Search for the cell housing the specified text and yield its (X, Y) center coordinate. 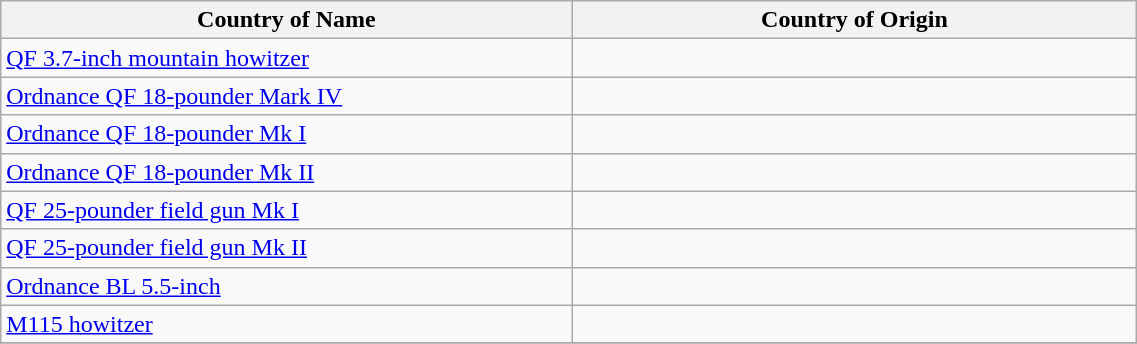
QF 25-pounder field gun Mk II (286, 248)
QF 25-pounder field gun Mk I (286, 210)
QF 3.7-inch mountain howitzer (286, 58)
Ordnance QF 18-pounder Mk II (286, 172)
Ordnance BL 5.5-inch (286, 286)
Country of Origin (854, 20)
Ordnance QF 18-pounder Mk I (286, 134)
Ordnance QF 18-pounder Mark IV (286, 96)
M115 howitzer (286, 324)
Country of Name (286, 20)
